Extract the [x, y] coordinate from the center of the cell holding the provided text.  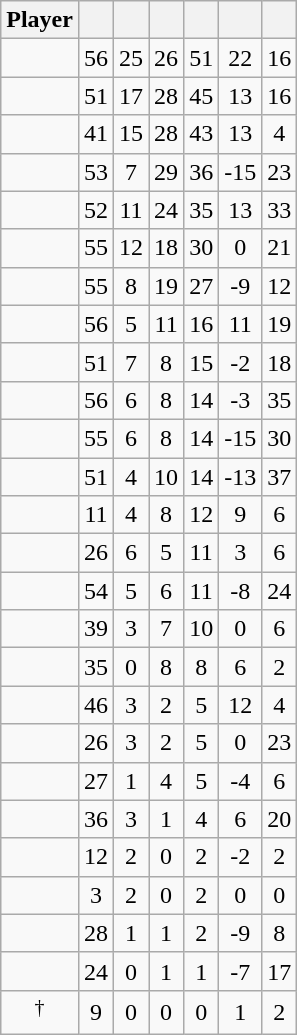
53 [96, 172]
45 [202, 96]
29 [166, 172]
22 [240, 58]
-3 [240, 400]
43 [202, 134]
54 [96, 591]
-8 [240, 591]
Player [40, 20]
† [40, 1012]
-7 [240, 971]
-13 [240, 477]
21 [280, 248]
20 [280, 819]
41 [96, 134]
46 [96, 705]
37 [280, 477]
52 [96, 210]
33 [280, 210]
-4 [240, 781]
25 [132, 58]
39 [96, 629]
